Detect which cell encompasses the target text, then output its (x, y) center coordinate. 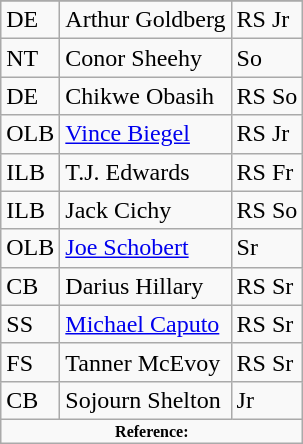
Conor Sheehy (146, 58)
Joe Schobert (146, 248)
Chikwe Obasih (146, 96)
Sojourn Shelton (146, 400)
Jack Cichy (146, 210)
RS Fr (267, 172)
T.J. Edwards (146, 172)
Reference: (152, 431)
Darius Hillary (146, 286)
NT (30, 58)
Sr (267, 248)
Tanner McEvoy (146, 362)
SS (30, 324)
Vince Biegel (146, 134)
Jr (267, 400)
FS (30, 362)
So (267, 58)
Arthur Goldberg (146, 20)
Michael Caputo (146, 324)
